Output the [X, Y] coordinate of the center of the cell containing the given text.  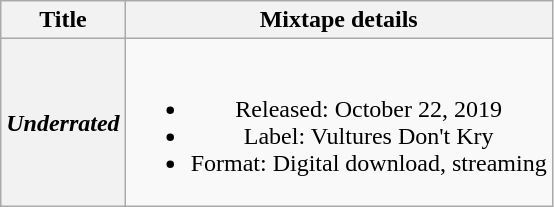
Title [63, 20]
Released: October 22, 2019Label: Vultures Don't KryFormat: Digital download, streaming [338, 122]
Mixtape details [338, 20]
Underrated [63, 122]
